Capture the cell that displays the provided text and extract its [X, Y] central coordinate. 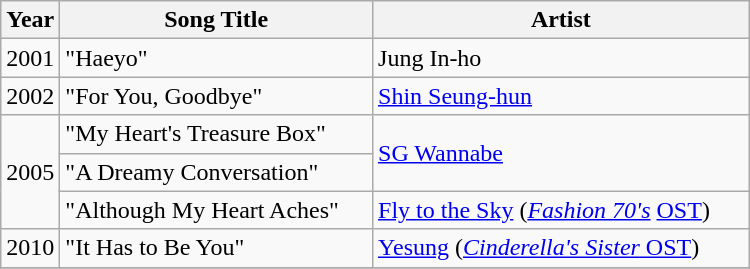
SG Wannabe [562, 153]
Song Title [216, 20]
2002 [30, 96]
Shin Seung-hun [562, 96]
2005 [30, 172]
"A Dreamy Conversation" [216, 172]
Fly to the Sky (Fashion 70's OST) [562, 210]
Jung In-ho [562, 58]
"Although My Heart Aches" [216, 210]
Yesung (Cinderella's Sister OST) [562, 248]
Artist [562, 20]
2010 [30, 248]
"My Heart's Treasure Box" [216, 134]
2001 [30, 58]
"It Has to Be You" [216, 248]
"For You, Goodbye" [216, 96]
Year [30, 20]
"Haeyo" [216, 58]
